From the cell containing the given text, extract its center point as [X, Y] coordinate. 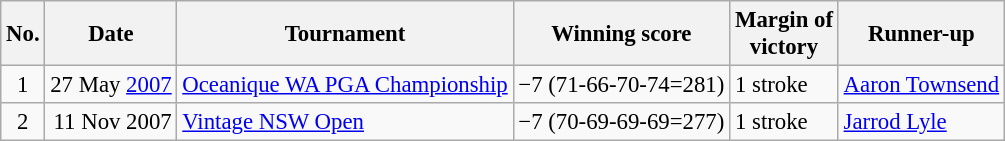
Runner-up [921, 34]
−7 (71-66-70-74=281) [622, 85]
Aaron Townsend [921, 85]
Oceanique WA PGA Championship [345, 85]
Margin ofvictory [784, 34]
2 [23, 122]
Vintage NSW Open [345, 122]
11 Nov 2007 [111, 122]
−7 (70-69-69-69=277) [622, 122]
27 May 2007 [111, 85]
No. [23, 34]
1 [23, 85]
Tournament [345, 34]
Jarrod Lyle [921, 122]
Date [111, 34]
Winning score [622, 34]
